Provide the [x, y] coordinate of the cell's center where the given text is located.  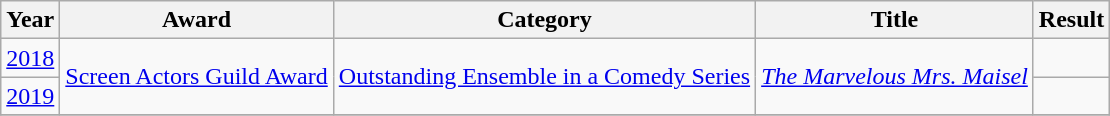
Year [30, 20]
2018 [30, 58]
The Marvelous Mrs. Maisel [895, 77]
2019 [30, 96]
Outstanding Ensemble in a Comedy Series [544, 77]
Screen Actors Guild Award [196, 77]
Result [1071, 20]
Title [895, 20]
Award [196, 20]
Category [544, 20]
